Detect which cell encompasses the target text, then output its [X, Y] center coordinate. 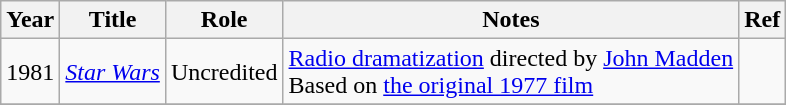
Radio dramatization directed by John Madden Based on the original 1977 film [511, 72]
Role [224, 20]
Star Wars [113, 72]
Ref [762, 20]
Title [113, 20]
Notes [511, 20]
1981 [30, 72]
Uncredited [224, 72]
Year [30, 20]
